Pinpoint the cell where the given text exists, returning its [X, Y] midpoint coordinate. 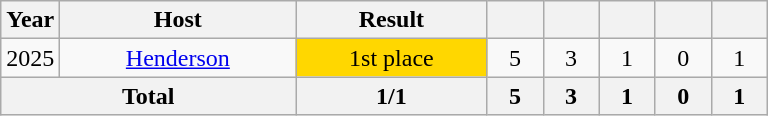
1st place [392, 58]
Year [30, 20]
Host [178, 20]
2025 [30, 58]
Henderson [178, 58]
1/1 [392, 96]
Result [392, 20]
Total [148, 96]
